Identify which cell holds the provided text, then report its [x, y] central coordinate. 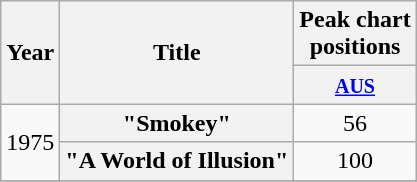
Title [177, 52]
1975 [30, 142]
"Smokey" [177, 123]
Peak chartpositions [355, 34]
Year [30, 52]
56 [355, 123]
AUS [355, 85]
100 [355, 161]
"A World of Illusion" [177, 161]
